Return the (X, Y) coordinate for the center point of the cell that contains the specified text.  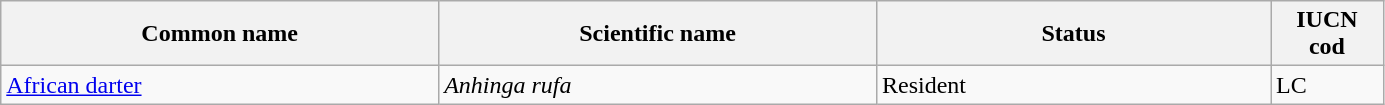
African darter (220, 85)
LC (1328, 85)
Common name (220, 34)
Scientific name (658, 34)
Resident (1073, 85)
Anhinga rufa (658, 85)
IUCN cod (1328, 34)
Status (1073, 34)
